Search for the cell housing the specified text and yield its [x, y] center coordinate. 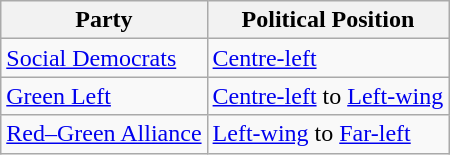
Party [104, 20]
Social Democrats [104, 58]
Centre-left to Left-wing [328, 96]
Left-wing to Far-left [328, 134]
Political Position [328, 20]
Red–Green Alliance [104, 134]
Centre-left [328, 58]
Green Left [104, 96]
